Find where the given text appears and provide that cell's center as (x, y) coordinate. 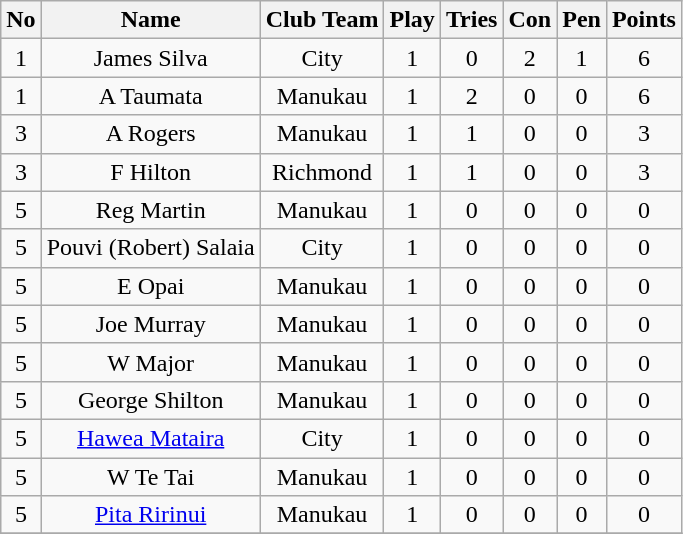
F Hilton (150, 172)
George Shilton (150, 400)
Pen (582, 20)
Pouvi (Robert) Salaia (150, 248)
Richmond (322, 172)
Tries (472, 20)
W Major (150, 362)
A Rogers (150, 134)
Points (644, 20)
Joe Murray (150, 324)
Club Team (322, 20)
No (21, 20)
Con (530, 20)
W Te Tai (150, 477)
Hawea Mataira (150, 438)
Play (412, 20)
Pita Ririnui (150, 515)
A Taumata (150, 96)
Name (150, 20)
James Silva (150, 58)
Reg Martin (150, 210)
E Opai (150, 286)
